Return [X, Y] of the center of cell containing provided text 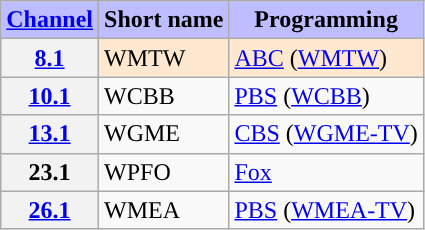
Short name [164, 20]
WPFO [164, 172]
WGME [164, 134]
WMTW [164, 58]
WCBB [164, 96]
Programming [326, 20]
Fox [326, 172]
PBS (WCBB) [326, 96]
CBS (WGME-TV) [326, 134]
WMEA [164, 210]
26.1 [50, 210]
8.1 [50, 58]
ABC (WMTW) [326, 58]
Channel [50, 20]
23.1 [50, 172]
13.1 [50, 134]
10.1 [50, 96]
PBS (WMEA-TV) [326, 210]
